Pinpoint the cell where the given text exists, returning its (X, Y) midpoint coordinate. 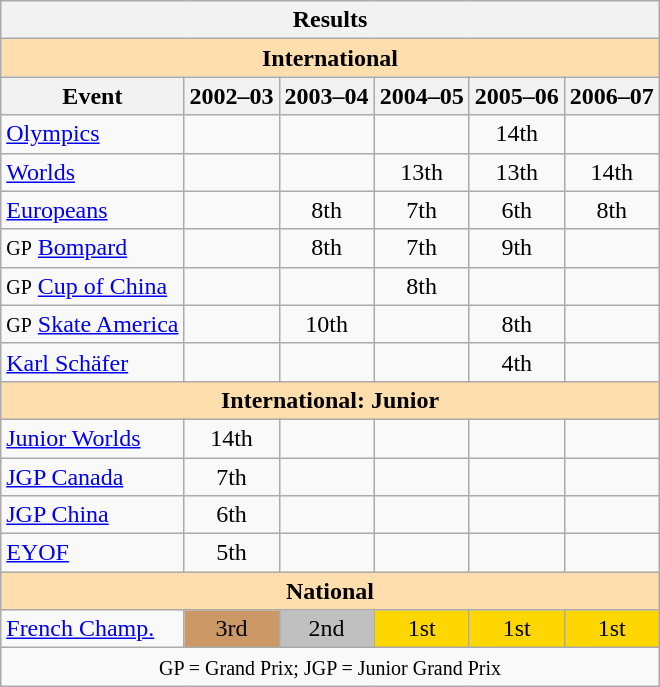
JGP Canada (92, 477)
Worlds (92, 172)
2005–06 (516, 96)
Europeans (92, 210)
GP Bompard (92, 248)
GP = Grand Prix; JGP = Junior Grand Prix (330, 667)
2003–04 (326, 96)
Junior Worlds (92, 438)
2nd (326, 629)
JGP China (92, 515)
Results (330, 20)
5th (232, 553)
Karl Schäfer (92, 362)
9th (516, 248)
2006–07 (612, 96)
3rd (232, 629)
National (330, 591)
GP Cup of China (92, 286)
10th (326, 324)
Event (92, 96)
International: Junior (330, 400)
EYOF (92, 553)
4th (516, 362)
International (330, 58)
2002–03 (232, 96)
GP Skate America (92, 324)
2004–05 (422, 96)
French Champ. (92, 629)
Olympics (92, 134)
